Determine the (X, Y) coordinate at the center of the cell enclosing the given text.  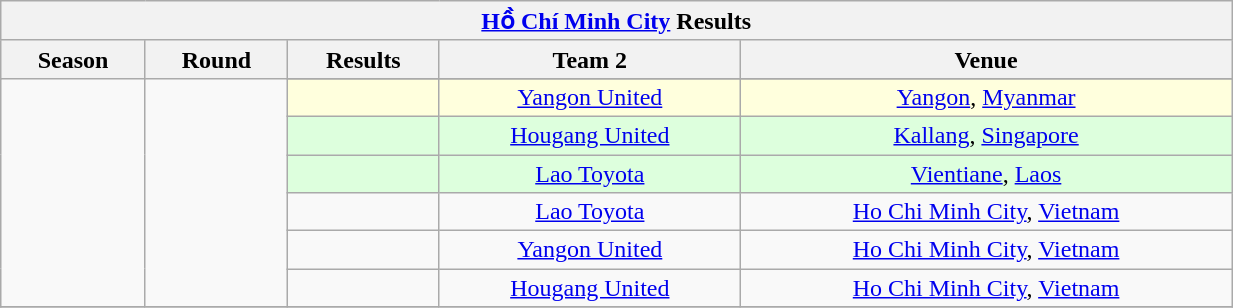
Vientiane, Laos (986, 173)
Season (74, 59)
Results (364, 59)
Round (216, 59)
Kallang, Singapore (986, 135)
Venue (986, 59)
Team 2 (590, 59)
Hồ Chí Minh City Results (616, 21)
Yangon, Myanmar (986, 97)
